Locate the cell with the specified text and output its [X, Y] center coordinate. 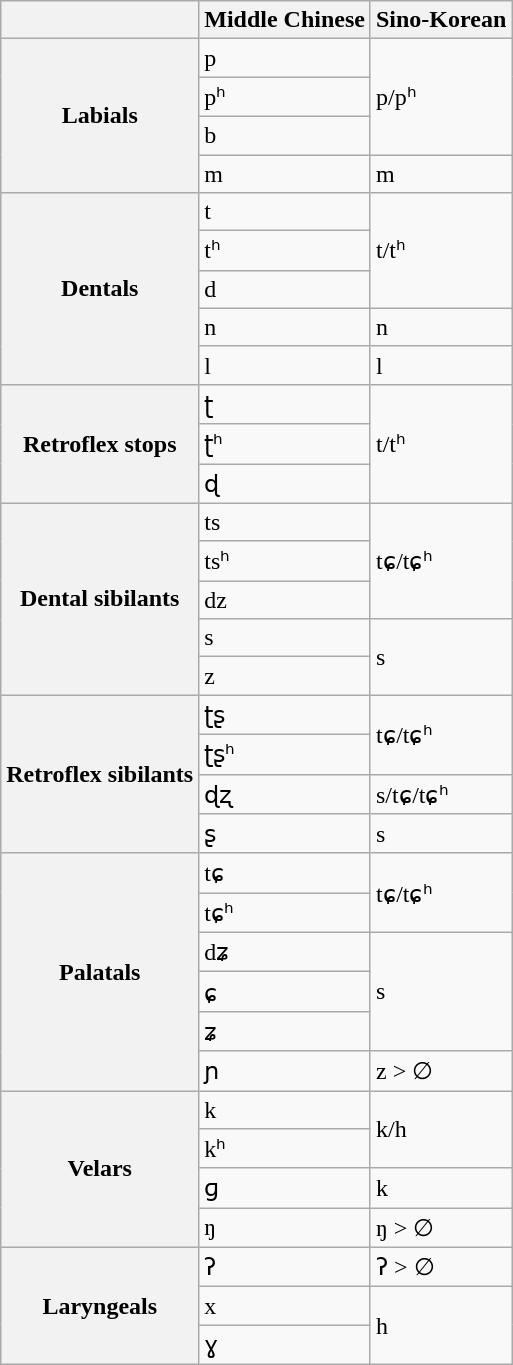
ʑ [285, 1031]
Laryngeals [100, 1306]
s/tɕ/tɕʰ [440, 794]
tɕʰ [285, 913]
ts [285, 522]
ʈ [285, 404]
t [285, 212]
kʰ [285, 1149]
z > ∅ [440, 1071]
ɕ [285, 992]
Palatals [100, 972]
ɲ [285, 1071]
dz [285, 600]
ɣ [285, 1345]
ʈʂ [285, 715]
Dentals [100, 289]
h [440, 1326]
Dental sibilants [100, 599]
k/h [440, 1129]
ɖʐ [285, 794]
d [285, 289]
p/pʰ [440, 97]
ŋ [285, 1228]
z [285, 676]
Retroflex sibilants [100, 774]
x [285, 1306]
pʰ [285, 97]
dʑ [285, 952]
ʔ > ∅ [440, 1267]
ʈʂʰ [285, 754]
Labials [100, 116]
Velars [100, 1168]
ʈʰ [285, 444]
tɕ [285, 873]
ʔ [285, 1267]
p [285, 58]
Sino-Korean [440, 20]
ʂ [285, 834]
Middle Chinese [285, 20]
Retroflex stops [100, 444]
tsʰ [285, 561]
ɡ [285, 1188]
b [285, 135]
ŋ > ∅ [440, 1228]
tʰ [285, 251]
ɖ [285, 484]
